Search for the cell housing the specified text and yield its (x, y) center coordinate. 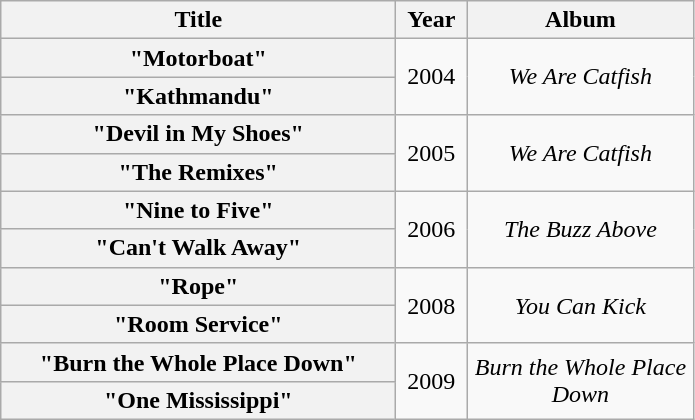
"Motorboat" (198, 58)
Title (198, 20)
2008 (432, 305)
"Room Service" (198, 324)
"Nine to Five" (198, 210)
2006 (432, 229)
"Burn the Whole Place Down" (198, 362)
2005 (432, 153)
"Rope" (198, 286)
"Devil in My Shoes" (198, 134)
"Can't Walk Away" (198, 248)
2009 (432, 381)
The Buzz Above (580, 229)
Album (580, 20)
Burn the Whole Place Down (580, 381)
2004 (432, 77)
"One Mississippi" (198, 400)
"Kathmandu" (198, 96)
You Can Kick (580, 305)
"The Remixes" (198, 172)
Year (432, 20)
